Scan for the cell matching the given text and deliver its [x, y] coordinate at center. 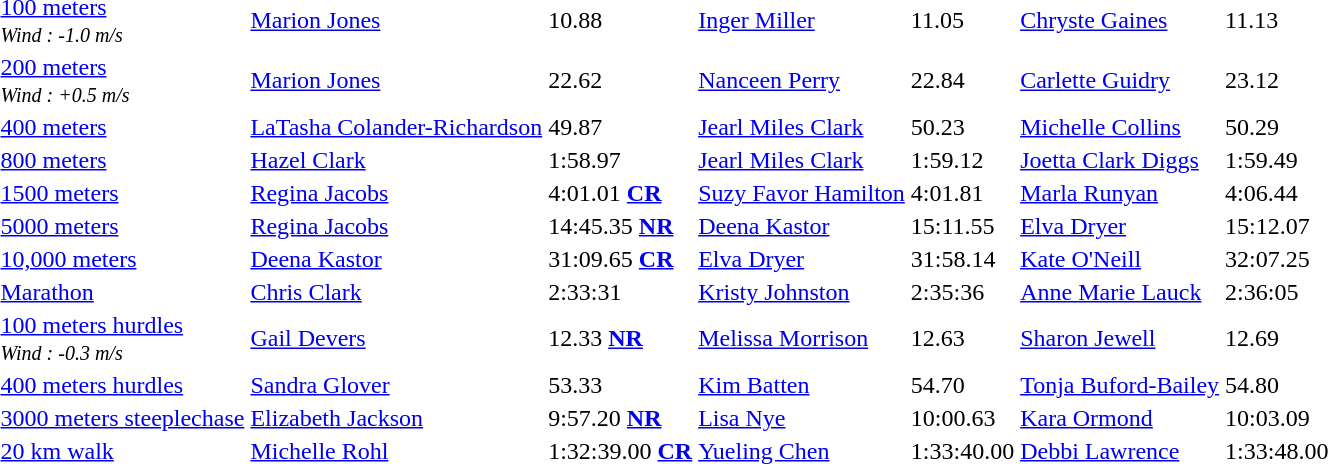
54.70 [962, 385]
Joetta Clark Diggs [1120, 160]
Nanceen Perry [802, 80]
Kristy Johnston [802, 292]
Hazel Clark [396, 160]
LaTasha Colander-Richardson [396, 127]
4:01.81 [962, 193]
Anne Marie Lauck [1120, 292]
Melissa Morrison [802, 338]
Chris Clark [396, 292]
49.87 [620, 127]
Kate O'Neill [1120, 259]
Sharon Jewell [1120, 338]
Carlette Guidry [1120, 80]
14:45.35 NR [620, 226]
10:00.63 [962, 418]
Tonja Buford-Bailey [1120, 385]
Michelle Collins [1120, 127]
Sandra Glover [396, 385]
Lisa Nye [802, 418]
22.62 [620, 80]
2:35:36 [962, 292]
Gail Devers [396, 338]
1:59.12 [962, 160]
53.33 [620, 385]
12.33 NR [620, 338]
31:58.14 [962, 259]
4:01.01 CR [620, 193]
2:33:31 [620, 292]
Marla Runyan [1120, 193]
Suzy Favor Hamilton [802, 193]
9:57.20 NR [620, 418]
50.23 [962, 127]
Kim Batten [802, 385]
15:11.55 [962, 226]
Elizabeth Jackson [396, 418]
1:58.97 [620, 160]
31:09.65 CR [620, 259]
22.84 [962, 80]
Marion Jones [396, 80]
12.63 [962, 338]
Kara Ormond [1120, 418]
